Scan for the cell matching the given text and deliver its [x, y] coordinate at center. 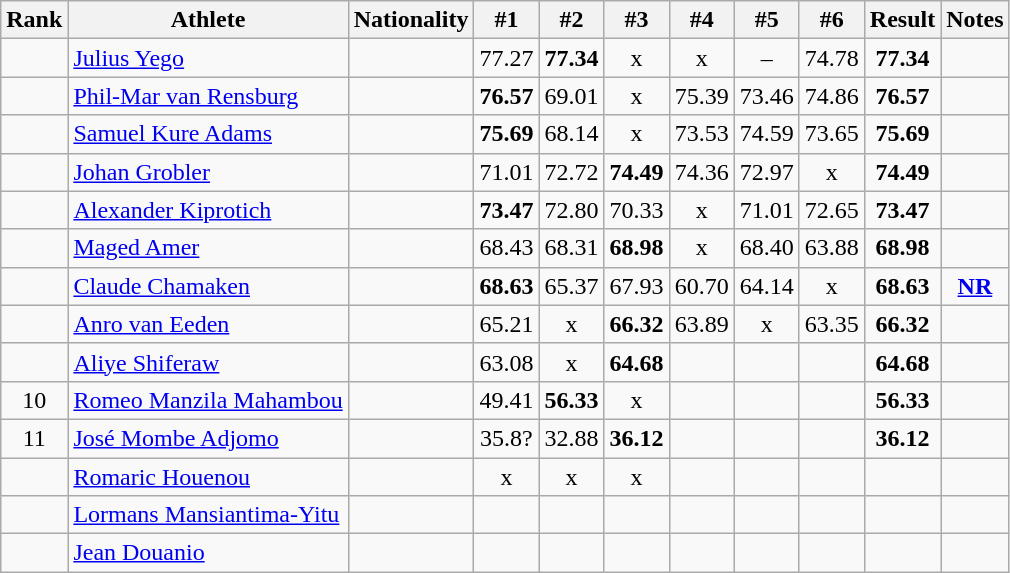
68.40 [766, 248]
Athlete [208, 20]
77.27 [506, 58]
60.70 [702, 286]
José Mombe Adjomo [208, 438]
69.01 [572, 96]
Julius Yego [208, 58]
74.36 [702, 172]
Aliye Shiferaw [208, 362]
73.46 [766, 96]
Rank [34, 20]
64.14 [766, 286]
63.89 [702, 324]
#6 [832, 20]
74.59 [766, 134]
35.8? [506, 438]
72.72 [572, 172]
Johan Grobler [208, 172]
Romaric Houenou [208, 477]
68.14 [572, 134]
68.31 [572, 248]
49.41 [506, 400]
Result [902, 20]
11 [34, 438]
72.80 [572, 210]
Claude Chamaken [208, 286]
Lormans Mansiantima-Yitu [208, 515]
73.65 [832, 134]
#5 [766, 20]
#2 [572, 20]
#1 [506, 20]
72.65 [832, 210]
32.88 [572, 438]
Alexander Kiprotich [208, 210]
Samuel Kure Adams [208, 134]
10 [34, 400]
Phil-Mar van Rensburg [208, 96]
65.21 [506, 324]
63.35 [832, 324]
Notes [975, 20]
Maged Amer [208, 248]
74.78 [832, 58]
NR [975, 286]
73.53 [702, 134]
70.33 [636, 210]
Jean Douanio [208, 553]
63.08 [506, 362]
– [766, 58]
67.93 [636, 286]
75.39 [702, 96]
Romeo Manzila Mahambou [208, 400]
Anro van Eeden [208, 324]
68.43 [506, 248]
74.86 [832, 96]
Nationality [411, 20]
63.88 [832, 248]
#4 [702, 20]
#3 [636, 20]
72.97 [766, 172]
65.37 [572, 286]
